Pinpoint the cell where the given text exists, returning its [x, y] midpoint coordinate. 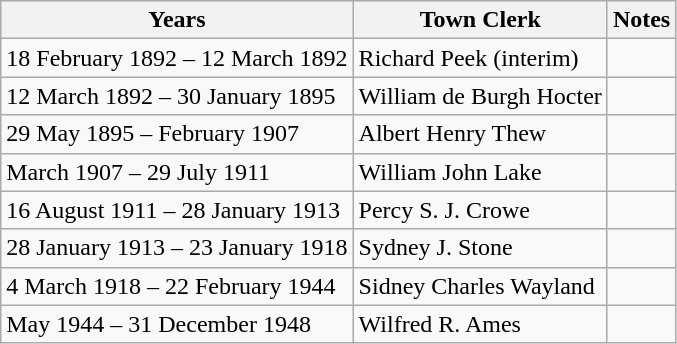
18 February 1892 – 12 March 1892 [177, 58]
28 January 1913 – 23 January 1918 [177, 248]
May 1944 – 31 December 1948 [177, 324]
Years [177, 20]
March 1907 – 29 July 1911 [177, 172]
Notes [641, 20]
Percy S. J. Crowe [480, 210]
12 March 1892 – 30 January 1895 [177, 96]
Town Clerk [480, 20]
4 March 1918 – 22 February 1944 [177, 286]
Sidney Charles Wayland [480, 286]
William de Burgh Hocter [480, 96]
16 August 1911 – 28 January 1913 [177, 210]
29 May 1895 – February 1907 [177, 134]
Albert Henry Thew [480, 134]
Wilfred R. Ames [480, 324]
William John Lake [480, 172]
Richard Peek (interim) [480, 58]
Sydney J. Stone [480, 248]
